Return the [x, y] coordinate for the center point of the cell that contains the specified text.  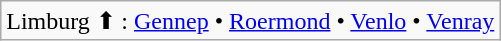
Limburg ⬆ : Gennep • Roermond • Venlo • Venray [250, 21]
